Detect which cell encompasses the target text, then output its [X, Y] center coordinate. 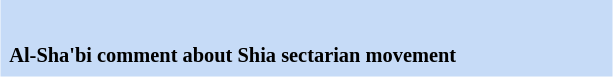
Al-Sha'bi comment about Shia sectarian movement [306, 56]
